Output the [x, y] coordinate of the center of the cell containing the given text.  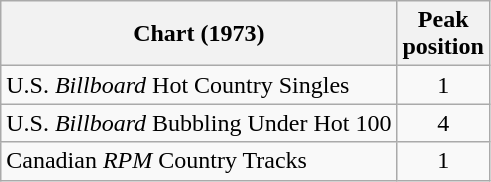
U.S. Billboard Bubbling Under Hot 100 [199, 123]
Chart (1973) [199, 34]
4 [443, 123]
Canadian RPM Country Tracks [199, 161]
Peakposition [443, 34]
U.S. Billboard Hot Country Singles [199, 85]
